Extract the [X, Y] coordinate from the center of the cell holding the provided text.  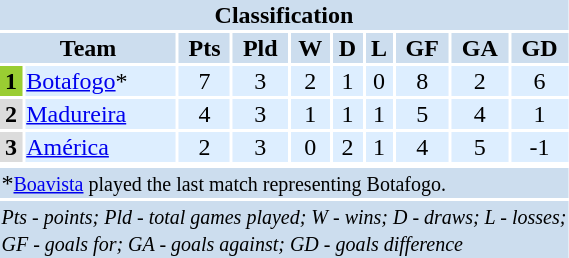
Classification [284, 15]
*Boavista played the last match representing Botafogo. [284, 183]
GF [422, 48]
GA [480, 48]
-1 [540, 147]
Madureira [100, 114]
Pld [260, 48]
W [310, 48]
Team [88, 48]
7 [204, 81]
América [100, 147]
Pts - points; Pld - total games played; W - wins; D - draws; L - losses; GF - goals for; GA - goals against; GD - goals difference [284, 230]
D [348, 48]
6 [540, 81]
GD [540, 48]
Pts [204, 48]
L [379, 48]
8 [422, 81]
Botafogo* [100, 81]
